From the cell containing the given text, extract its center point as [x, y] coordinate. 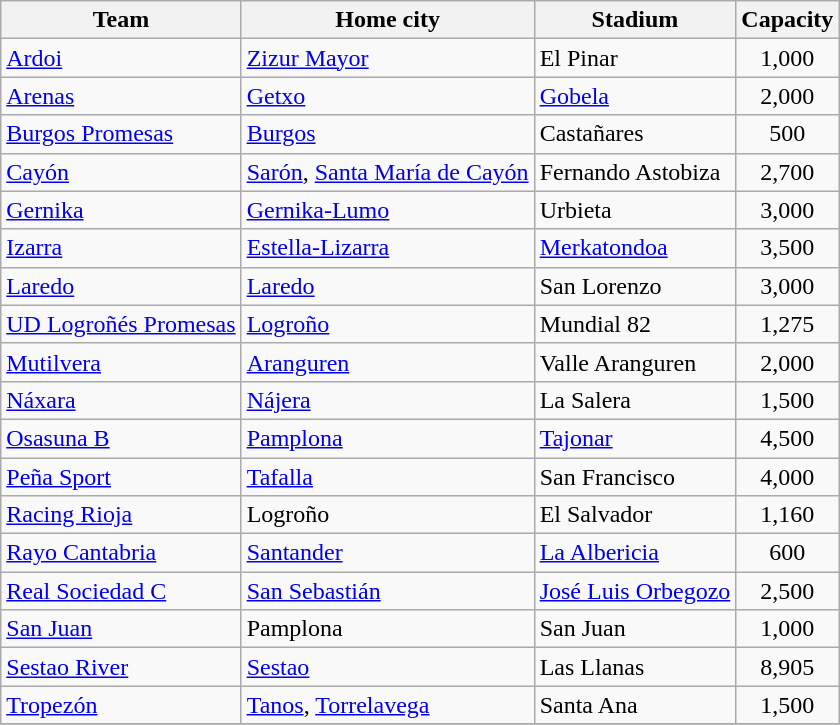
Santa Ana [635, 705]
Aranguren [388, 362]
Las Llanas [635, 667]
Getxo [388, 96]
Racing Rioja [121, 515]
San Francisco [635, 477]
Tropezón [121, 705]
1,275 [788, 324]
La Salera [635, 400]
San Sebastián [388, 591]
Capacity [788, 20]
Urbieta [635, 210]
Gernika [121, 210]
La Albericia [635, 553]
Burgos Promesas [121, 134]
Gernika-Lumo [388, 210]
Sestao River [121, 667]
Merkatondoa [635, 248]
Rayo Cantabria [121, 553]
8,905 [788, 667]
José Luis Orbegozo [635, 591]
UD Logroñés Promesas [121, 324]
Cayón [121, 172]
2,500 [788, 591]
Mutilvera [121, 362]
Fernando Astobiza [635, 172]
Gobela [635, 96]
Home city [388, 20]
Izarra [121, 248]
El Salvador [635, 515]
San Lorenzo [635, 286]
Castañares [635, 134]
Valle Aranguren [635, 362]
Estella-Lizarra [388, 248]
Sestao [388, 667]
2,700 [788, 172]
1,160 [788, 515]
Ardoi [121, 58]
Arenas [121, 96]
Real Sociedad C [121, 591]
Nájera [388, 400]
Tanos, Torrelavega [388, 705]
4,000 [788, 477]
Team [121, 20]
Tajonar [635, 438]
500 [788, 134]
Tafalla [388, 477]
600 [788, 553]
Burgos [388, 134]
Zizur Mayor [388, 58]
Osasuna B [121, 438]
4,500 [788, 438]
Santander [388, 553]
Peña Sport [121, 477]
Stadium [635, 20]
El Pinar [635, 58]
Mundial 82 [635, 324]
Náxara [121, 400]
Sarón, Santa María de Cayón [388, 172]
3,500 [788, 248]
